From the cell containing the given text, extract its center point as (X, Y) coordinate. 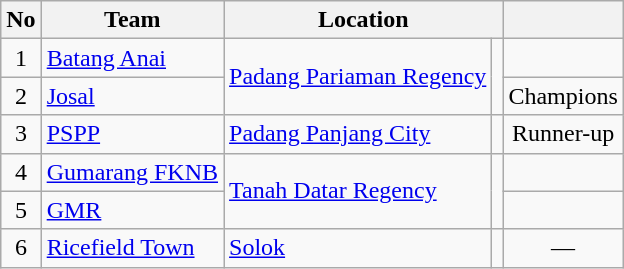
Padang Panjang City (358, 134)
Solok (358, 248)
6 (21, 248)
Champions (563, 96)
PSPP (132, 134)
Batang Anai (132, 58)
Team (132, 20)
— (563, 248)
2 (21, 96)
Gumarang FKNB (132, 172)
5 (21, 210)
4 (21, 172)
Josal (132, 96)
Runner-up (563, 134)
No (21, 20)
1 (21, 58)
Padang Pariaman Regency (358, 77)
3 (21, 134)
GMR (132, 210)
Tanah Datar Regency (358, 191)
Location (364, 20)
Ricefield Town (132, 248)
